For the text-containing cell, return its midpoint in [X, Y] coordinate format. 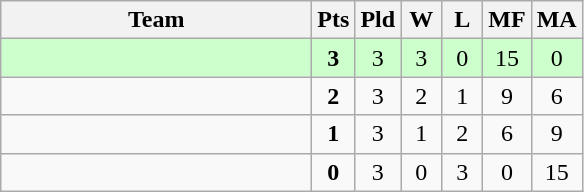
MA [556, 20]
Pts [334, 20]
L [462, 20]
Team [156, 20]
W [422, 20]
Pld [378, 20]
MF [507, 20]
